Output the (X, Y) coordinate of the center of the cell containing the given text.  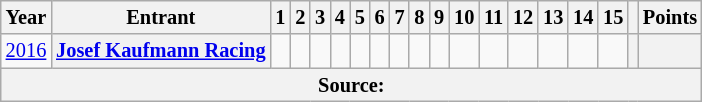
6 (380, 17)
7 (400, 17)
14 (583, 17)
12 (523, 17)
Entrant (160, 17)
11 (494, 17)
2016 (26, 51)
3 (320, 17)
9 (439, 17)
Source: (352, 85)
Year (26, 17)
Points (670, 17)
4 (340, 17)
15 (613, 17)
8 (419, 17)
2 (300, 17)
5 (360, 17)
1 (280, 17)
10 (464, 17)
Josef Kaufmann Racing (160, 51)
13 (553, 17)
